Pinpoint the cell where the given text exists, returning its (x, y) midpoint coordinate. 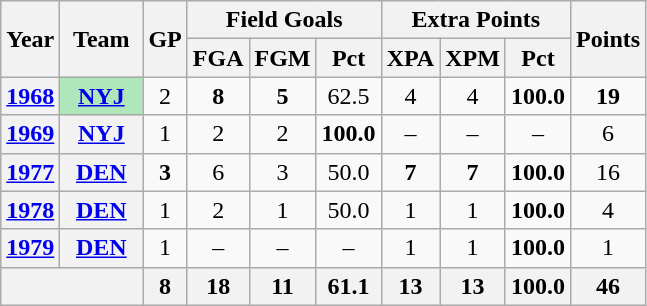
FGA (218, 58)
XPA (410, 58)
Points (608, 39)
Team (102, 39)
1977 (30, 172)
18 (218, 286)
16 (608, 172)
5 (282, 96)
XPM (473, 58)
1968 (30, 96)
62.5 (348, 96)
1969 (30, 134)
61.1 (348, 286)
1979 (30, 248)
11 (282, 286)
1978 (30, 210)
FGM (282, 58)
Year (30, 39)
Field Goals (284, 20)
19 (608, 96)
46 (608, 286)
GP (165, 39)
Extra Points (476, 20)
